Scan for the cell matching the given text and deliver its (X, Y) coordinate at center. 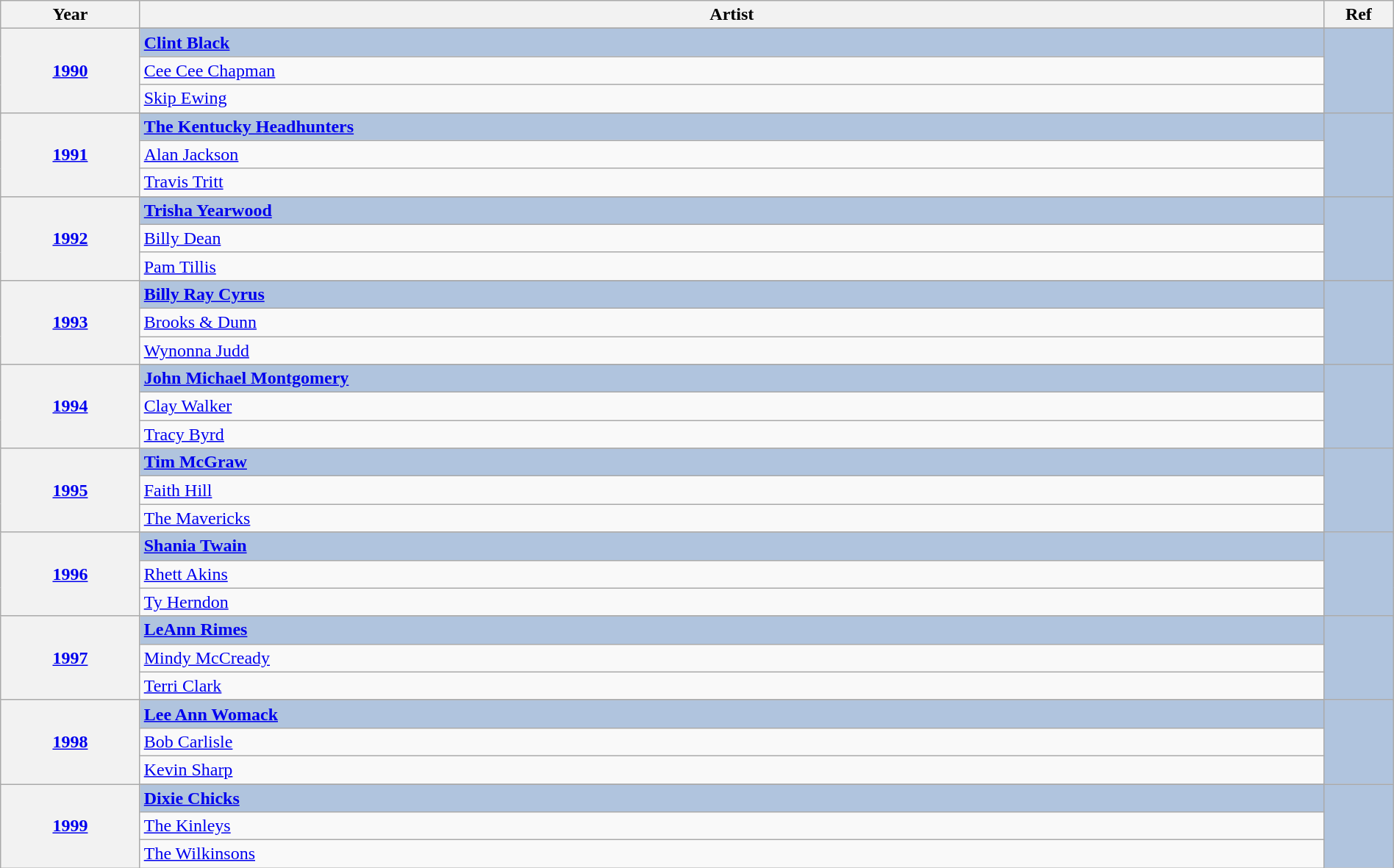
LeAnn Rimes (732, 630)
1990 (71, 71)
Kevin Sharp (732, 770)
Bob Carlisle (732, 742)
Artist (732, 15)
Lee Ann Womack (732, 714)
Ty Herndon (732, 602)
Clint Black (732, 43)
1991 (71, 154)
Tracy Byrd (732, 434)
Shania Twain (732, 546)
1998 (71, 742)
Pam Tillis (732, 266)
Billy Dean (732, 238)
Alan Jackson (732, 154)
Skip Ewing (732, 98)
Wynonna Judd (732, 351)
Billy Ray Cyrus (732, 294)
Brooks & Dunn (732, 322)
Terri Clark (732, 686)
1993 (71, 322)
Dixie Chicks (732, 797)
1992 (71, 238)
1994 (71, 406)
Mindy McCready (732, 658)
John Michael Montgomery (732, 379)
The Kinleys (732, 826)
The Wilkinsons (732, 854)
Cee Cee Chapman (732, 71)
1999 (71, 825)
Clay Walker (732, 406)
1996 (71, 574)
The Kentucky Headhunters (732, 126)
Ref (1359, 15)
1995 (71, 490)
Year (71, 15)
1997 (71, 658)
Trisha Yearwood (732, 210)
Travis Tritt (732, 182)
Faith Hill (732, 490)
Tim McGraw (732, 462)
Rhett Akins (732, 574)
The Mavericks (732, 518)
